Return [X, Y] of the center of cell containing provided text 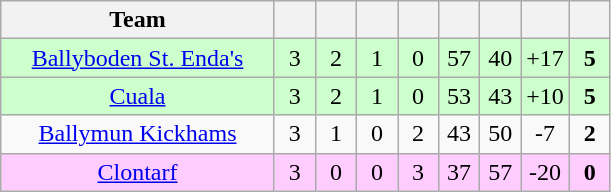
Ballyboden St. Enda's [138, 58]
Team [138, 20]
-20 [546, 172]
53 [460, 96]
+17 [546, 58]
Ballymun Kickhams [138, 134]
40 [500, 58]
-7 [546, 134]
50 [500, 134]
Clontarf [138, 172]
37 [460, 172]
+10 [546, 96]
Cuala [138, 96]
